Detect which cell encompasses the target text, then output its [X, Y] center coordinate. 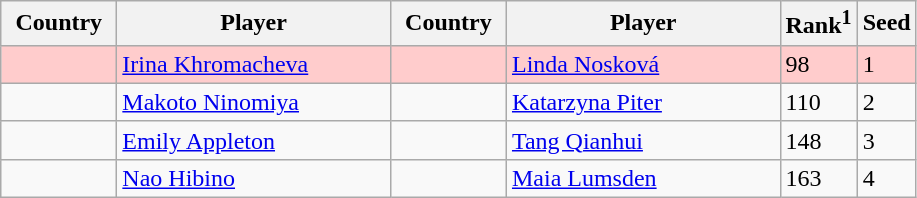
98 [818, 64]
Emily Appleton [254, 140]
Maia Lumsden [643, 178]
148 [818, 140]
Linda Nosková [643, 64]
Seed [886, 24]
110 [818, 102]
Nao Hibino [254, 178]
Tang Qianhui [643, 140]
Irina Khromacheva [254, 64]
3 [886, 140]
Rank1 [818, 24]
Makoto Ninomiya [254, 102]
163 [818, 178]
1 [886, 64]
Katarzyna Piter [643, 102]
4 [886, 178]
2 [886, 102]
